Search for the cell housing the specified text and yield its (x, y) center coordinate. 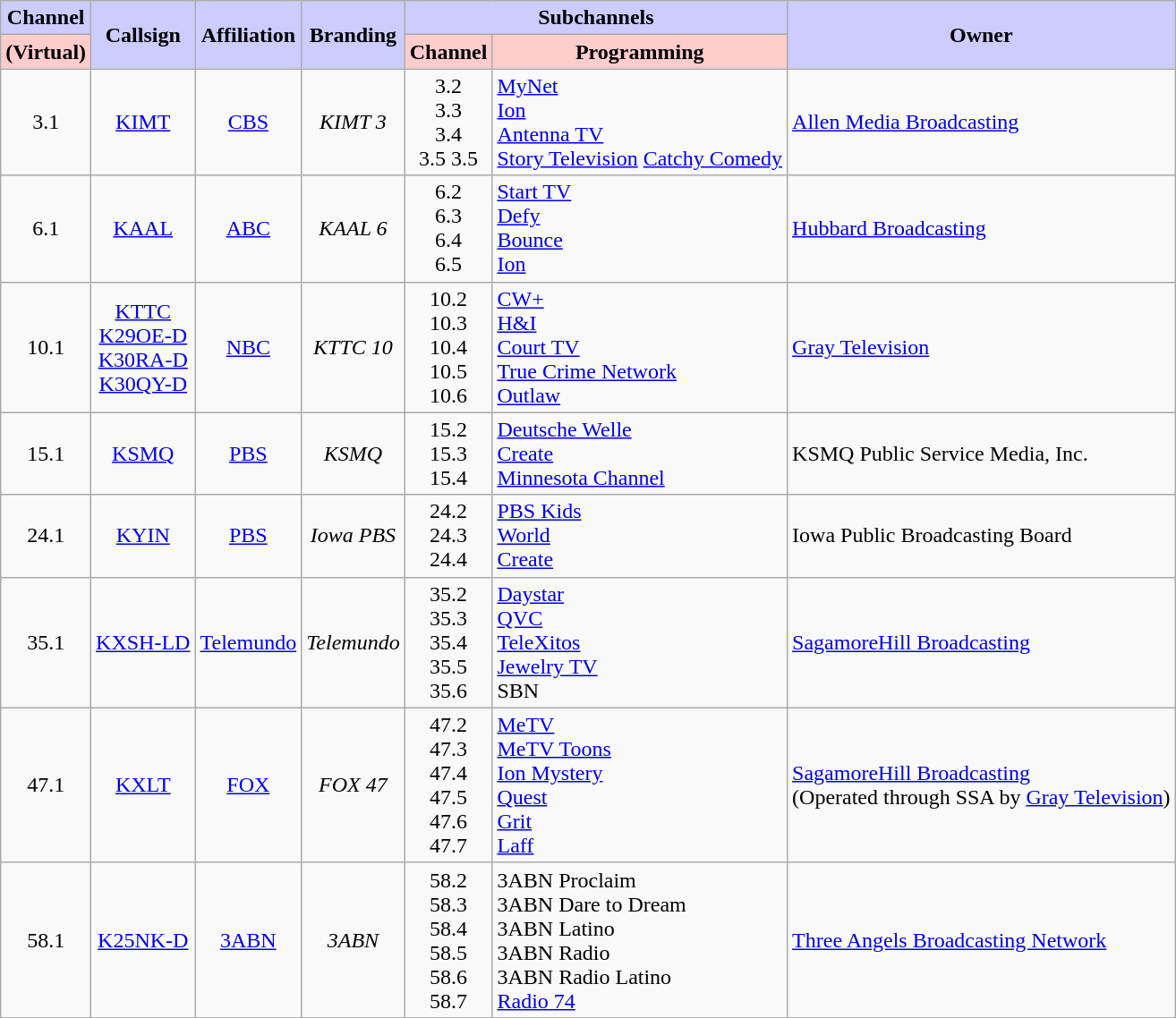
Gray Television (982, 347)
MyNetIonAntenna TVStory Television Catchy Comedy (640, 122)
3ABN Proclaim3ABN Dare to Dream3ABN Latino3ABN Radio3ABN Radio LatinoRadio 74 (640, 939)
CW+H&ICourt TVTrue Crime NetworkOutlaw (640, 347)
3.1 (47, 122)
KIMT 3 (354, 122)
(Virtual) (47, 52)
Three Angels Broadcasting Network (982, 939)
3.23.33.43.5 3.5 (448, 122)
24.224.324.4 (448, 536)
15.1 (47, 454)
DaystarQVCTeleXitosJewelry TVSBN (640, 642)
Iowa Public Broadcasting Board (982, 536)
KAAL (143, 229)
KTTC 10 (354, 347)
Subchannels (596, 18)
Allen Media Broadcasting (982, 122)
KTTCK29OE-DK30RA-DK30QY-D (143, 347)
58.258.358.458.558.658.7 (448, 939)
6.1 (47, 229)
PBS KidsWorldCreate (640, 536)
Deutsche WelleCreateMinnesota Channel (640, 454)
10.1 (47, 347)
KAAL 6 (354, 229)
47.1 (47, 785)
Start TVDefyBounceIon (640, 229)
Iowa PBS (354, 536)
KSMQ Public Service Media, Inc. (982, 454)
NBC (249, 347)
24.1 (47, 536)
Branding (354, 35)
35.1 (47, 642)
KXLT (143, 785)
Callsign (143, 35)
MeTVMeTV ToonsIon MysteryQuestGritLaff (640, 785)
FOX 47 (354, 785)
6.26.36.46.5 (448, 229)
SagamoreHill Broadcasting(Operated through SSA by Gray Television) (982, 785)
Programming (640, 52)
KIMT (143, 122)
KXSH-LD (143, 642)
SagamoreHill Broadcasting (982, 642)
K25NK-D (143, 939)
35.235.335.435.535.6 (448, 642)
Hubbard Broadcasting (982, 229)
CBS (249, 122)
47.247.347.447.547.647.7 (448, 785)
10.210.310.410.510.6 (448, 347)
15.215.315.4 (448, 454)
58.1 (47, 939)
KYIN (143, 536)
FOX (249, 785)
Owner (982, 35)
ABC (249, 229)
Affiliation (249, 35)
